Locate the cell with the specified text and output its (x, y) center coordinate. 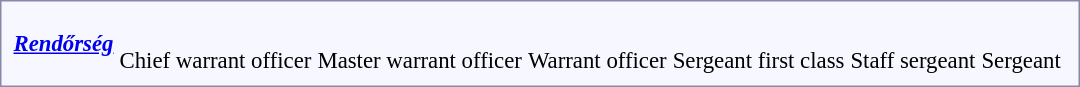
Rendőrség (64, 44)
Master warrant officer (420, 46)
Sergeant (1021, 46)
Staff sergeant (913, 46)
Sergeant first class (758, 46)
Warrant officer (597, 46)
Chief warrant officer (216, 46)
